Pinpoint the cell where the given text exists, returning its [X, Y] midpoint coordinate. 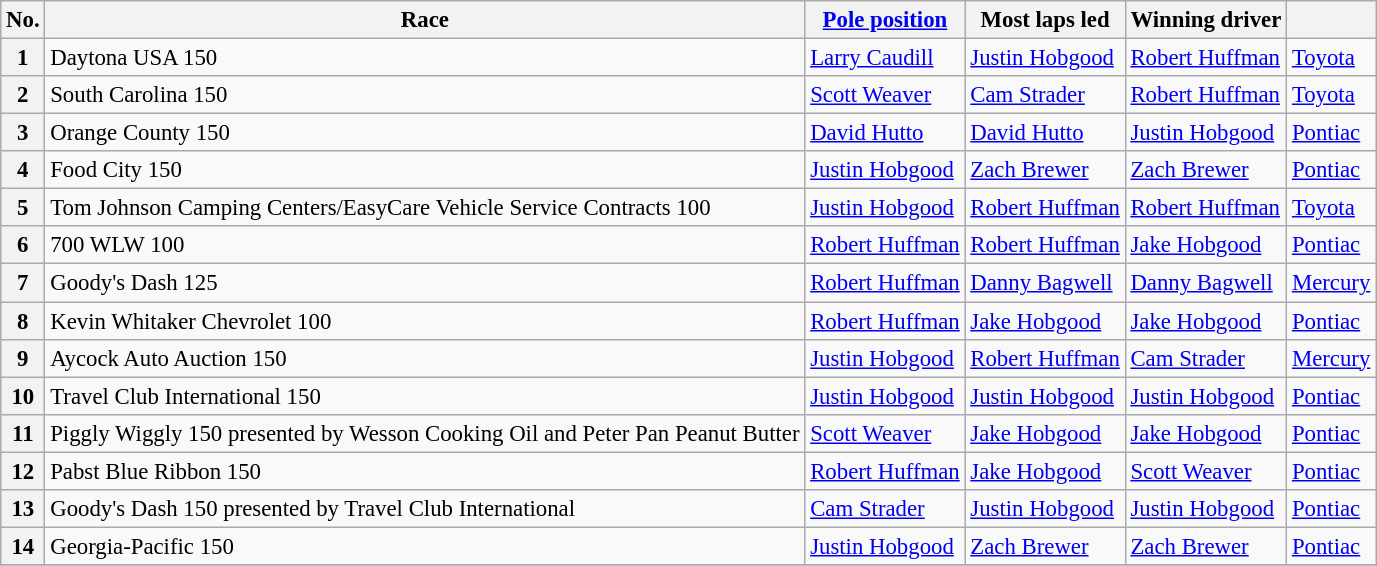
8 [23, 321]
Race [425, 20]
700 WLW 100 [425, 245]
Tom Johnson Camping Centers/EasyCare Vehicle Service Contracts 100 [425, 208]
12 [23, 471]
11 [23, 433]
Winning driver [1206, 20]
Most laps led [1045, 20]
1 [23, 58]
13 [23, 509]
Goody's Dash 125 [425, 283]
7 [23, 283]
Daytona USA 150 [425, 58]
No. [23, 20]
Pabst Blue Ribbon 150 [425, 471]
Piggly Wiggly 150 presented by Wesson Cooking Oil and Peter Pan Peanut Butter [425, 433]
Goody's Dash 150 presented by Travel Club International [425, 509]
4 [23, 170]
14 [23, 546]
5 [23, 208]
10 [23, 396]
Travel Club International 150 [425, 396]
Georgia-Pacific 150 [425, 546]
6 [23, 245]
South Carolina 150 [425, 95]
2 [23, 95]
9 [23, 358]
Food City 150 [425, 170]
Kevin Whitaker Chevrolet 100 [425, 321]
Aycock Auto Auction 150 [425, 358]
Pole position [885, 20]
Orange County 150 [425, 133]
3 [23, 133]
Larry Caudill [885, 58]
